Return [X, Y] of the center of cell containing provided text 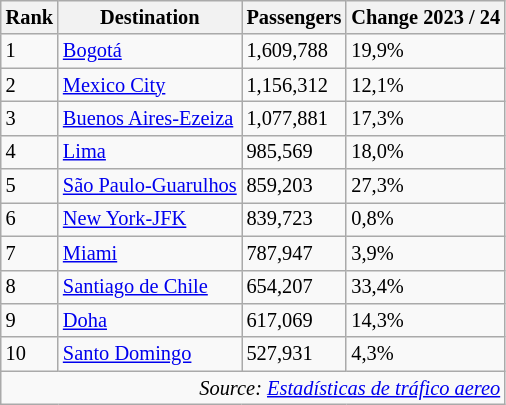
9 [30, 320]
1,077,881 [294, 118]
17,3% [426, 118]
7 [30, 253]
6 [30, 219]
27,3% [426, 186]
Buenos Aires-Ezeiza [150, 118]
3 [30, 118]
Destination [150, 17]
787,947 [294, 253]
18,0% [426, 152]
Mexico City [150, 85]
Santiago de Chile [150, 287]
Rank [30, 17]
0,8% [426, 219]
10 [30, 354]
527,931 [294, 354]
1 [30, 51]
12,1% [426, 85]
19,9% [426, 51]
8 [30, 287]
3,9% [426, 253]
33,4% [426, 287]
Bogotá [150, 51]
Change 2023 / 24 [426, 17]
2 [30, 85]
Source: Estadísticas de tráfico aereo [253, 388]
14,3% [426, 320]
Passengers [294, 17]
New York-JFK [150, 219]
Lima [150, 152]
839,723 [294, 219]
5 [30, 186]
Doha [150, 320]
617,069 [294, 320]
985,569 [294, 152]
654,207 [294, 287]
1,156,312 [294, 85]
859,203 [294, 186]
Miami [150, 253]
1,609,788 [294, 51]
4 [30, 152]
4,3% [426, 354]
São Paulo-Guarulhos [150, 186]
Santo Domingo [150, 354]
